Scan for the cell matching the given text and deliver its (x, y) coordinate at center. 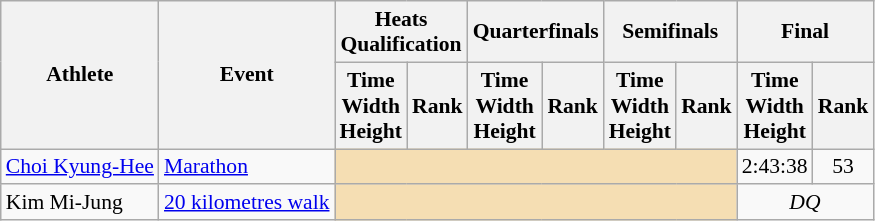
2:43:38 (775, 167)
Quarterfinals (536, 32)
Final (806, 32)
Kim Mi-Jung (80, 203)
Athlete (80, 75)
Semifinals (670, 32)
Marathon (247, 167)
53 (844, 167)
Event (247, 75)
DQ (806, 203)
20 kilometres walk (247, 203)
Choi Kyung-Hee (80, 167)
Heats Qualification (402, 32)
